Locate the cell with the specified text and output its (x, y) center coordinate. 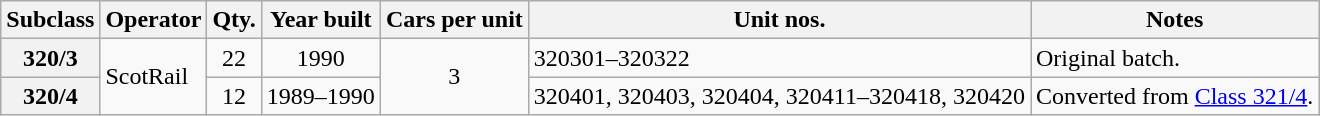
Original batch. (1174, 58)
Cars per unit (454, 20)
320/4 (50, 96)
Operator (154, 20)
ScotRail (154, 77)
3 (454, 77)
Unit nos. (779, 20)
Qty. (234, 20)
22 (234, 58)
320/3 (50, 58)
1989–1990 (320, 96)
12 (234, 96)
1990 (320, 58)
Notes (1174, 20)
320301–320322 (779, 58)
Year built (320, 20)
320401, 320403, 320404, 320411–320418, 320420 (779, 96)
Converted from Class 321/4. (1174, 96)
Subclass (50, 20)
